Locate the cell with the specified text and output its [X, Y] center coordinate. 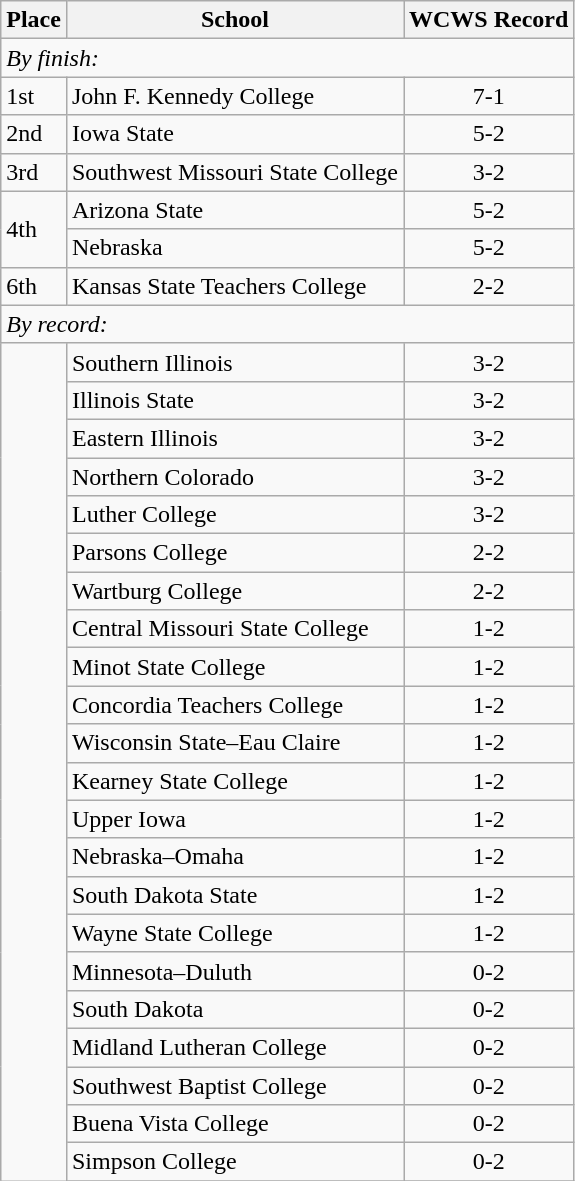
Midland Lutheran College [234, 1047]
School [234, 20]
3rd [34, 172]
Simpson College [234, 1162]
Luther College [234, 515]
South Dakota [234, 1009]
Concordia Teachers College [234, 705]
Northern Colorado [234, 477]
2nd [34, 134]
Wisconsin State–Eau Claire [234, 743]
Kansas State Teachers College [234, 286]
Southwest Missouri State College [234, 172]
Arizona State [234, 210]
John F. Kennedy College [234, 96]
Wayne State College [234, 933]
WCWS Record [489, 20]
Nebraska–Omaha [234, 857]
Minnesota–Duluth [234, 971]
Wartburg College [234, 591]
South Dakota State [234, 895]
1st [34, 96]
Southwest Baptist College [234, 1085]
Buena Vista College [234, 1124]
4th [34, 229]
By finish: [288, 58]
Parsons College [234, 553]
Eastern Illinois [234, 438]
By record: [288, 324]
Iowa State [234, 134]
Nebraska [234, 248]
Illinois State [234, 400]
Southern Illinois [234, 362]
6th [34, 286]
Place [34, 20]
7-1 [489, 96]
Upper Iowa [234, 819]
Minot State College [234, 667]
Kearney State College [234, 781]
Central Missouri State College [234, 629]
